Locate the cell with the specified text and output its [X, Y] center coordinate. 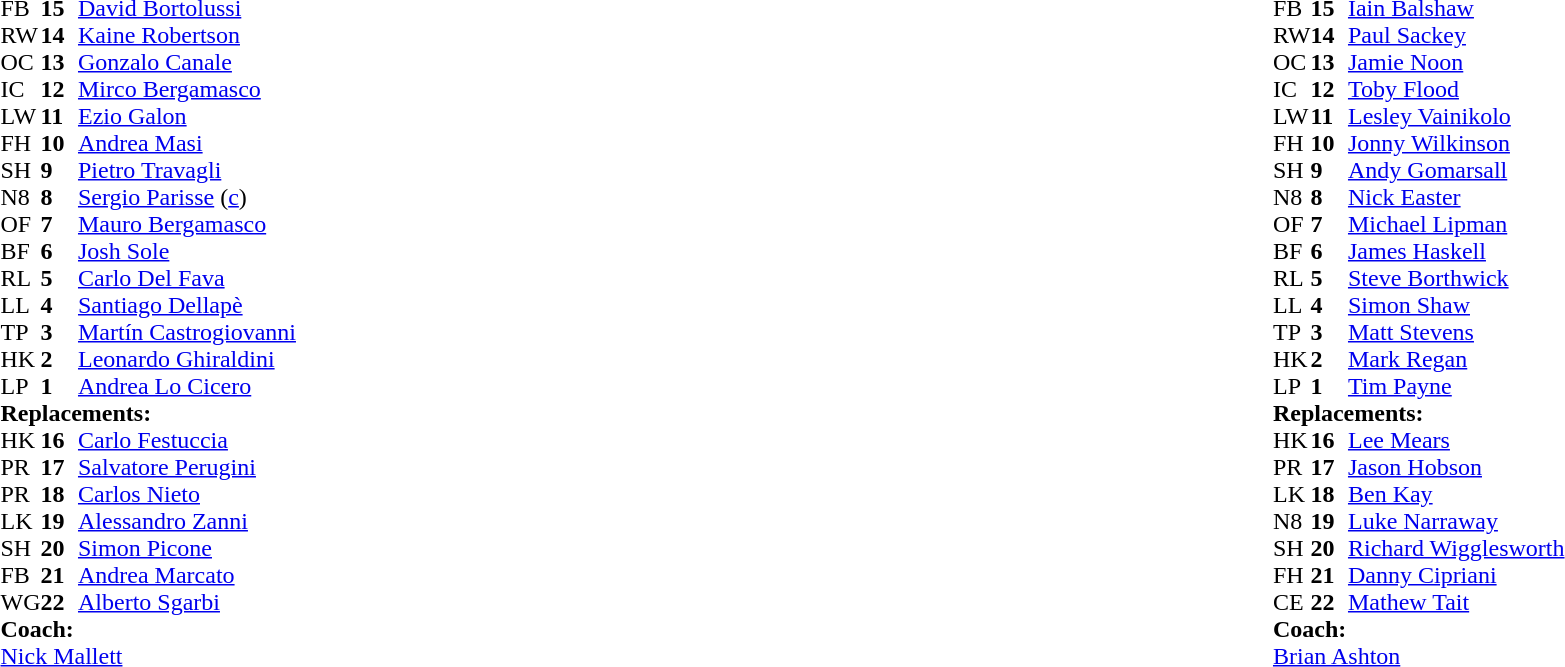
Carlo Festuccia [187, 440]
Tim Payne [1456, 386]
Leonardo Ghiraldini [187, 360]
FB [20, 576]
Jamie Noon [1456, 62]
Alessandro Zanni [187, 522]
Michael Lipman [1456, 224]
Danny Cipriani [1456, 576]
Andrea Lo Cicero [187, 386]
Salvatore Perugini [187, 468]
Matt Stevens [1456, 332]
Jonny Wilkinson [1456, 144]
Gonzalo Canale [187, 62]
Steve Borthwick [1456, 278]
CE [1292, 602]
Santiago Dellapè [187, 306]
Josh Sole [187, 252]
Lee Mears [1456, 440]
Kaine Robertson [187, 36]
Simon Shaw [1456, 306]
James Haskell [1456, 252]
Jason Hobson [1456, 468]
Simon Picone [187, 548]
Paul Sackey [1456, 36]
Andy Gomarsall [1456, 170]
Alberto Sgarbi [187, 602]
WG [20, 602]
Mauro Bergamasco [187, 224]
Andrea Marcato [187, 576]
Carlos Nieto [187, 494]
Luke Narraway [1456, 522]
Mathew Tait [1456, 602]
Ben Kay [1456, 494]
Richard Wigglesworth [1456, 548]
Mirco Bergamasco [187, 90]
Carlo Del Fava [187, 278]
Pietro Travagli [187, 170]
Mark Regan [1456, 360]
Toby Flood [1456, 90]
Sergio Parisse (c) [187, 198]
Nick Easter [1456, 198]
Lesley Vainikolo [1456, 116]
Martín Castrogiovanni [187, 332]
Ezio Galon [187, 116]
Andrea Masi [187, 144]
